Locate the cell with the specified text and output its (x, y) center coordinate. 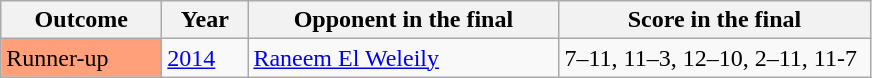
Year (205, 20)
2014 (205, 58)
Opponent in the final (404, 20)
Raneem El Weleily (404, 58)
Score in the final (714, 20)
Runner-up (82, 58)
Outcome (82, 20)
7–11, 11–3, 12–10, 2–11, 11-7 (714, 58)
